Determine the (x, y) coordinate at the center of the cell enclosing the given text.  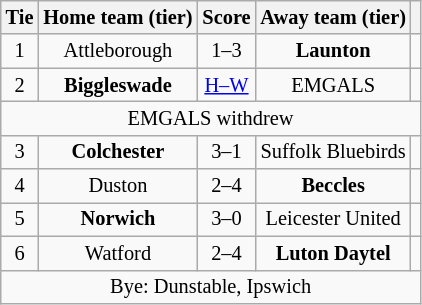
3–0 (226, 219)
Colchester (118, 152)
Home team (tier) (118, 17)
2 (20, 85)
H–W (226, 85)
Leicester United (332, 219)
3–1 (226, 152)
6 (20, 253)
Launton (332, 51)
Bye: Dunstable, Ipswich (211, 287)
Suffolk Bluebirds (332, 152)
Watford (118, 253)
Attleborough (118, 51)
Duston (118, 186)
Biggleswade (118, 85)
4 (20, 186)
Tie (20, 17)
Norwich (118, 219)
Luton Daytel (332, 253)
1–3 (226, 51)
Away team (tier) (332, 17)
1 (20, 51)
EMGALS (332, 85)
EMGALS withdrew (211, 118)
5 (20, 219)
Score (226, 17)
3 (20, 152)
Beccles (332, 186)
